Pinpoint the cell where the given text exists, returning its (X, Y) midpoint coordinate. 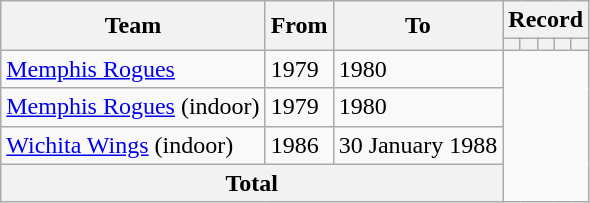
Team (133, 26)
From (299, 26)
To (418, 26)
30 January 1988 (418, 145)
Record (546, 20)
Memphis Rogues (indoor) (133, 107)
Wichita Wings (indoor) (133, 145)
1986 (299, 145)
Total (252, 183)
Memphis Rogues (133, 69)
